For the text-containing cell, return its midpoint in (X, Y) coordinate format. 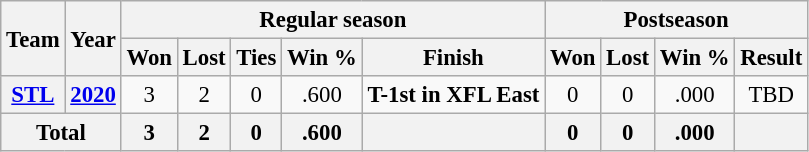
Result (772, 58)
STL (33, 95)
Regular season (333, 20)
Year (93, 38)
Team (33, 38)
2020 (93, 95)
TBD (772, 95)
T-1st in XFL East (454, 95)
Finish (454, 58)
Ties (256, 58)
Postseason (676, 20)
Total (61, 133)
